Provide the (x, y) coordinate of the cell's center where the given text is located.  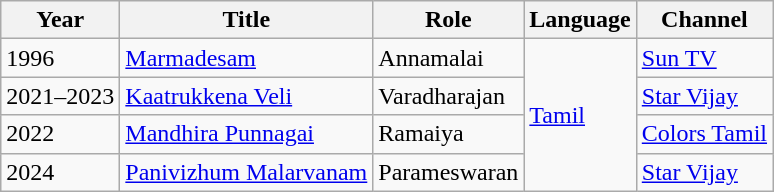
2021–2023 (60, 96)
Title (246, 20)
Sun TV (704, 58)
Varadharajan (448, 96)
Panivizhum Malarvanam (246, 172)
1996 (60, 58)
Parameswaran (448, 172)
Ramaiya (448, 134)
Colors Tamil (704, 134)
Mandhira Punnagai (246, 134)
Tamil (580, 115)
2024 (60, 172)
Kaatrukkena Veli (246, 96)
Annamalai (448, 58)
Language (580, 20)
2022 (60, 134)
Channel (704, 20)
Marmadesam (246, 58)
Role (448, 20)
Year (60, 20)
